Capture the cell that displays the provided text and extract its [x, y] central coordinate. 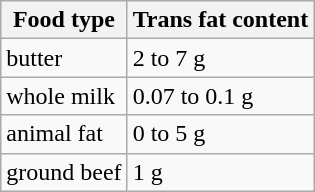
0 to 5 g [220, 134]
butter [64, 58]
whole milk [64, 96]
Food type [64, 20]
ground beef [64, 172]
2 to 7 g [220, 58]
0.07 to 0.1 g [220, 96]
1 g [220, 172]
animal fat [64, 134]
Trans fat content [220, 20]
